Return the (X, Y) coordinate for the center point of the cell that contains the specified text.  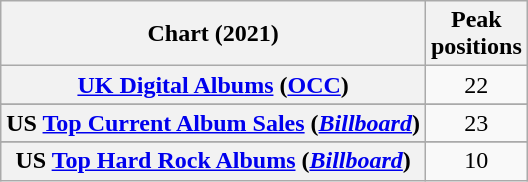
US Top Current Album Sales (Billboard) (214, 123)
Chart (2021) (214, 34)
23 (476, 123)
UK Digital Albums (OCC) (214, 85)
US Top Hard Rock Albums (Billboard) (214, 161)
22 (476, 85)
10 (476, 161)
Peakpositions (476, 34)
